Find where the given text appears and provide that cell's center as [x, y] coordinate. 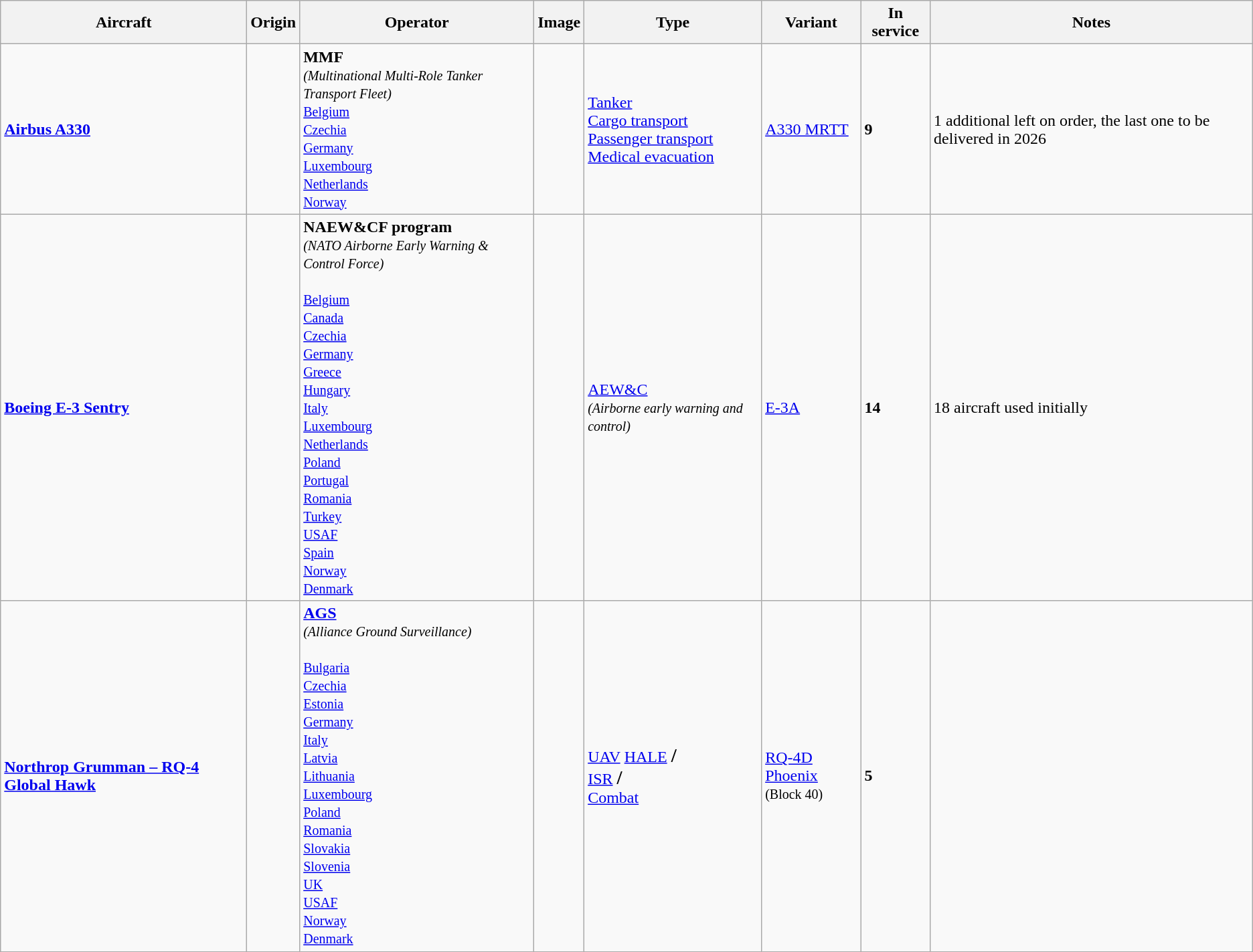
In service [896, 23]
Northrop Grumman – RQ-4 Global Hawk [124, 776]
A330 MRTT [811, 129]
Variant [811, 23]
Boeing E-3 Sentry [124, 407]
Type [673, 23]
14 [896, 407]
Aircraft [124, 23]
Notes [1092, 23]
9 [896, 129]
Operator [417, 23]
UAV HALE /ISR /Combat [673, 776]
TankerCargo transportPassenger transportMedical evacuation [673, 129]
AEW&C(Airborne early warning and control) [673, 407]
18 aircraft used initially [1092, 407]
1 additional left on order, the last one to be delivered in 2026 [1092, 129]
MMF(Multinational Multi-Role Tanker Transport Fleet) Belgium Czechia Germany Luxembourg Netherlands Norway [417, 129]
5 [896, 776]
Origin [273, 23]
RQ-4D Phoenix(Block 40) [811, 776]
Image [560, 23]
E-3A [811, 407]
Airbus A330 [124, 129]
